Pinpoint the cell where the given text exists, returning its [X, Y] midpoint coordinate. 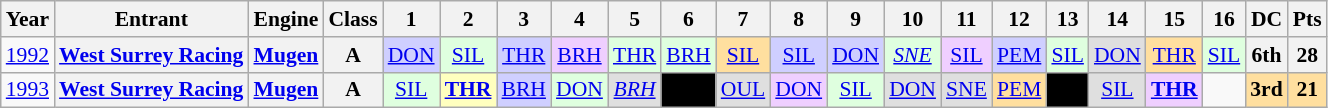
7 [743, 19]
14 [1118, 19]
1992 [28, 55]
DC [1266, 19]
12 [1020, 19]
6th [1266, 55]
4 [580, 19]
21 [1308, 90]
13 [1068, 19]
2 [468, 19]
Pts [1308, 19]
3rd [1266, 90]
5 [634, 19]
15 [1174, 19]
11 [966, 19]
OUL [743, 90]
8 [798, 19]
16 [1224, 19]
9 [856, 19]
1993 [28, 90]
6 [688, 19]
Class [352, 19]
10 [912, 19]
Engine [286, 19]
3 [524, 19]
Entrant [151, 19]
Year [28, 19]
1 [412, 19]
28 [1308, 55]
